Capture the cell that displays the provided text and extract its [x, y] central coordinate. 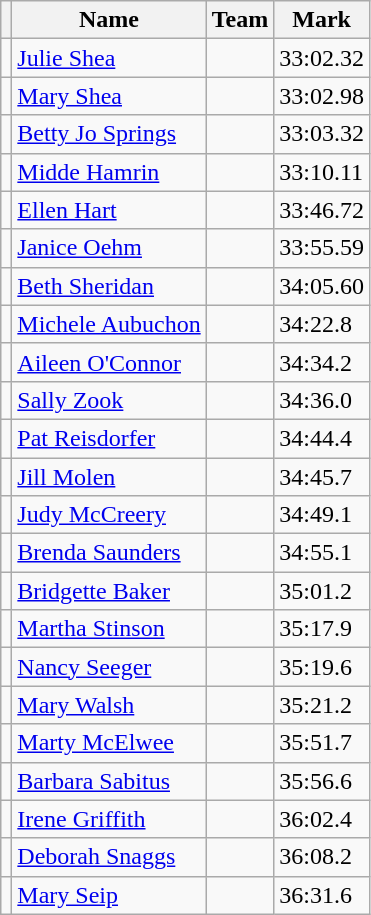
Julie Shea [109, 58]
33:02.98 [322, 96]
36:02.4 [322, 819]
34:49.1 [322, 515]
34:44.4 [322, 438]
Aileen O'Connor [109, 362]
33:02.32 [322, 58]
Jill Molen [109, 477]
34:36.0 [322, 400]
Name [109, 20]
34:34.2 [322, 362]
Betty Jo Springs [109, 134]
Michele Aubuchon [109, 324]
Beth Sheridan [109, 286]
Sally Zook [109, 400]
Brenda Saunders [109, 553]
33:10.11 [322, 172]
Martha Stinson [109, 629]
36:31.6 [322, 895]
35:01.2 [322, 591]
35:51.7 [322, 743]
Pat Reisdorfer [109, 438]
Irene Griffith [109, 819]
35:56.6 [322, 781]
35:19.6 [322, 667]
33:46.72 [322, 210]
Nancy Seeger [109, 667]
34:05.60 [322, 286]
Mary Seip [109, 895]
Judy McCreery [109, 515]
33:03.32 [322, 134]
33:55.59 [322, 248]
Barbara Sabitus [109, 781]
Marty McElwee [109, 743]
Team [240, 20]
34:22.8 [322, 324]
Midde Hamrin [109, 172]
35:17.9 [322, 629]
Mary Walsh [109, 705]
36:08.2 [322, 857]
35:21.2 [322, 705]
Deborah Snaggs [109, 857]
Mark [322, 20]
34:45.7 [322, 477]
34:55.1 [322, 553]
Bridgette Baker [109, 591]
Mary Shea [109, 96]
Ellen Hart [109, 210]
Janice Oehm [109, 248]
